Pinpoint the cell where the given text exists, returning its (x, y) midpoint coordinate. 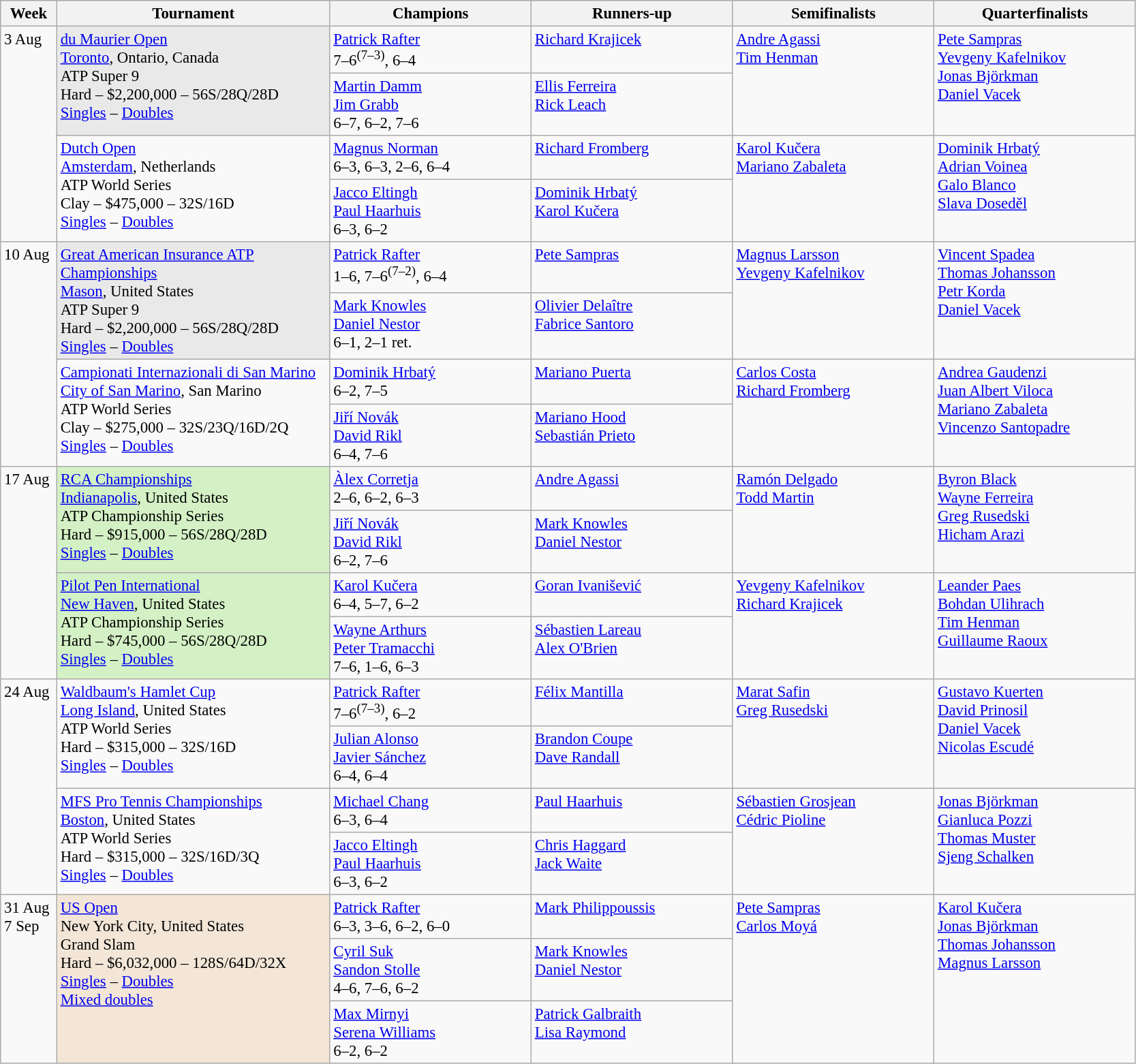
Great American Insurance ATP ChampionshipsMason, United StatesATP Super 9Hard – $2,200,000 – 56S/28Q/28DSingles – Doubles (194, 301)
Mark Philippoussis (632, 917)
Félix Mantilla (632, 703)
3 Aug (29, 135)
RCA ChampionshipsIndianapolis, United States ATP Championship SeriesHard – $915,000 – 56S/28Q/28DSingles – Doubles (194, 519)
Karol Kučera6–4, 5–7, 6–2 (431, 594)
MFS Pro Tennis ChampionshipsBoston, United StatesATP World SeriesHard – $315,000 – 32S/16D/3QSingles – Doubles (194, 841)
Patrick Rafter1–6, 7–6(7–2), 6–4 (431, 268)
Dutch OpenAmsterdam, NetherlandsATP World SeriesClay – $475,000 – 32S/16DSingles – Doubles (194, 189)
Tournament (194, 14)
Patrick Rafter7–6(7–3), 6–2 (431, 703)
Pete Sampras Yevgeny Kafelnikov Jonas Björkman Daniel Vacek (1035, 82)
Andrea Gaudenzi Juan Albert Viloca Mariano Zabaleta Vincenzo Santopadre (1035, 413)
Andre Agassi Tim Henman (833, 82)
Martin Damm Jim Grabb 6–7, 6–2, 7–6 (431, 105)
Jonas Björkman Gianluca Pozzi Thomas Muster Sjeng Schalken (1035, 841)
Olivier Delaître Fabrice Santoro (632, 326)
Richard Fromberg (632, 158)
Brandon Coupe Dave Randall (632, 757)
Paul Haarhuis (632, 811)
Champions (431, 14)
Leander Paes Bohdan Ulihrach Tim Henman Guillaume Raoux (1035, 625)
Karol Kučera Mariano Zabaleta (833, 189)
Runners-up (632, 14)
Patrick Rafter7–6(7–3), 6–4 (431, 50)
Goran Ivanišević (632, 594)
Week (29, 14)
Byron Black Wayne Ferreira Greg Rusedski Hicham Arazi (1035, 519)
24 Aug (29, 787)
Mark Knowles Daniel Nestor 6–1, 2–1 ret. (431, 326)
31 Aug7 Sep (29, 980)
Julian Alonso Javier Sánchez6–4, 6–4 (431, 757)
Waldbaum's Hamlet CupLong Island, United StatesATP World SeriesHard – $315,000 – 32S/16DSingles – Doubles (194, 734)
Marat Safin Greg Rusedski (833, 734)
Karol Kučera Jonas Björkman Thomas Johansson Magnus Larsson (1035, 980)
Sébastien Lareau Alex O'Brien (632, 648)
Sébastien Grosjean Cédric Pioline (833, 841)
Yevgeny Kafelnikov Richard Krajicek (833, 625)
Patrick Rafter6–3, 3–6, 6–2, 6–0 (431, 917)
Campionati Internazionali di San MarinoCity of San Marino, San MarinoATP World SeriesClay – $275,000 – 32S/23Q/16D/2QSingles – Doubles (194, 413)
Gustavo Kuerten David Prinosil Daniel Vacek Nicolas Escudé (1035, 734)
Àlex Corretja 2–6, 6–2, 6–3 (431, 488)
Pete Sampras (632, 268)
Dominik Hrbatý Adrian Voinea Galo Blanco Slava Doseděl (1035, 189)
17 Aug (29, 572)
Richard Krajicek (632, 50)
Michael Chang6–3, 6–4 (431, 811)
Ramón Delgado Todd Martin (833, 519)
Mariano Hood Sebastián Prieto (632, 435)
US Open New York City, United StatesGrand SlamHard – $6,032,000 – 128S/64D/32XSingles – Doubles Mixed doubles (194, 980)
du Maurier OpenToronto, Ontario, CanadaATP Super 9Hard – $2,200,000 – 56S/28Q/28DSingles – Doubles (194, 82)
Carlos Costa Richard Fromberg (833, 413)
Wayne Arthurs Peter Tramacchi7–6, 1–6, 6–3 (431, 648)
Patrick Galbraith Lisa Raymond (632, 1033)
Max Mirnyi Serena Williams6–2, 6–2 (431, 1033)
Pete Sampras Carlos Moyá (833, 980)
Vincent Spadea Thomas Johansson Petr Korda Daniel Vacek (1035, 301)
10 Aug (29, 354)
Dominik Hrbatý Karol Kučera (632, 211)
Jiří Novák David Rikl6–2, 7–6 (431, 542)
Quarterfinalists (1035, 14)
Ellis Ferreira Rick Leach (632, 105)
Mariano Puerta (632, 381)
Cyril Suk Sandon Stolle4–6, 7–6, 6–2 (431, 970)
Dominik Hrbatý6–2, 7–5 (431, 381)
Chris Haggard Jack Waite (632, 864)
Pilot Pen InternationalNew Haven, United States ATP Championship SeriesHard – $745,000 – 56S/28Q/28DSingles – Doubles (194, 625)
Magnus Norman6–3, 6–3, 2–6, 6–4 (431, 158)
Magnus Larsson Yevgeny Kafelnikov (833, 301)
Jiří Novák David Rikl6–4, 7–6 (431, 435)
Andre Agassi (632, 488)
Semifinalists (833, 14)
